Capture the cell that displays the provided text and extract its (x, y) central coordinate. 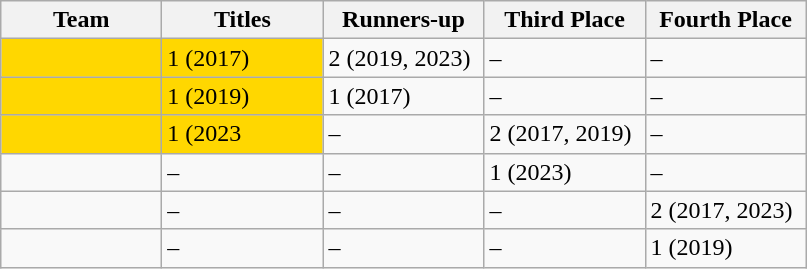
Third Place (564, 20)
2 (2017, 2023) (726, 210)
Fourth Place (726, 20)
2 (2019, 2023) (404, 58)
Titles (242, 20)
1 (2023 (242, 134)
2 (2017, 2019) (564, 134)
Team (82, 20)
1 (2023) (564, 172)
Runners-up (404, 20)
